For the text-containing cell, return its midpoint in (x, y) coordinate format. 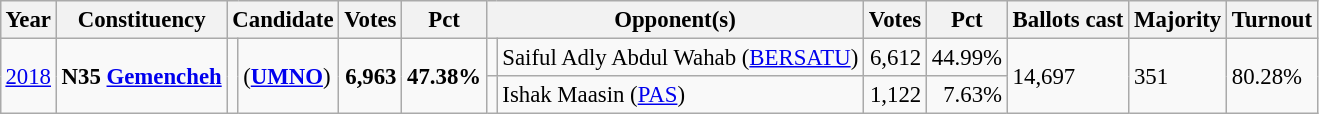
44.99% (966, 57)
14,697 (1068, 76)
351 (1178, 76)
47.38% (444, 76)
2018 (28, 76)
1,122 (896, 95)
N35 Gemencheh (142, 76)
Saiful Adly Abdul Wahab (BERSATU) (680, 57)
Opponent(s) (674, 20)
Ishak Maasin (PAS) (680, 95)
6,963 (370, 76)
80.28% (1272, 76)
Majority (1178, 20)
Candidate (283, 20)
6,612 (896, 57)
Constituency (142, 20)
Year (28, 20)
Ballots cast (1068, 20)
(UMNO) (288, 76)
7.63% (966, 95)
Turnout (1272, 20)
